Output the (X, Y) coordinate of the center of the cell containing the given text.  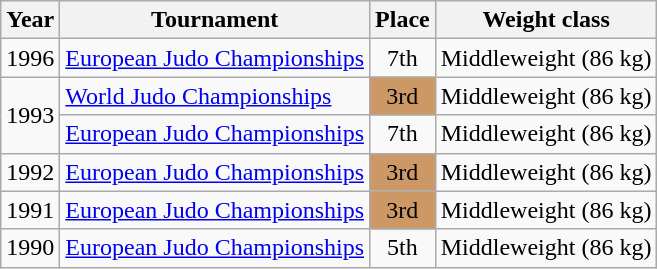
1990 (30, 248)
1993 (30, 115)
Tournament (215, 20)
Year (30, 20)
1992 (30, 172)
Place (403, 20)
5th (403, 248)
1996 (30, 58)
1991 (30, 210)
World Judo Championships (215, 96)
Weight class (546, 20)
